Return the (x, y) coordinate for the center point of the cell that contains the specified text.  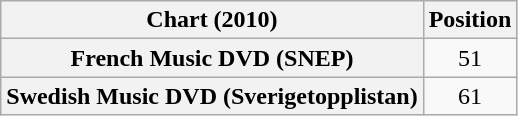
61 (470, 96)
51 (470, 58)
Position (470, 20)
Chart (2010) (212, 20)
Swedish Music DVD (Sverigetopplistan) (212, 96)
French Music DVD (SNEP) (212, 58)
